Return [x, y] of the center of cell containing provided text 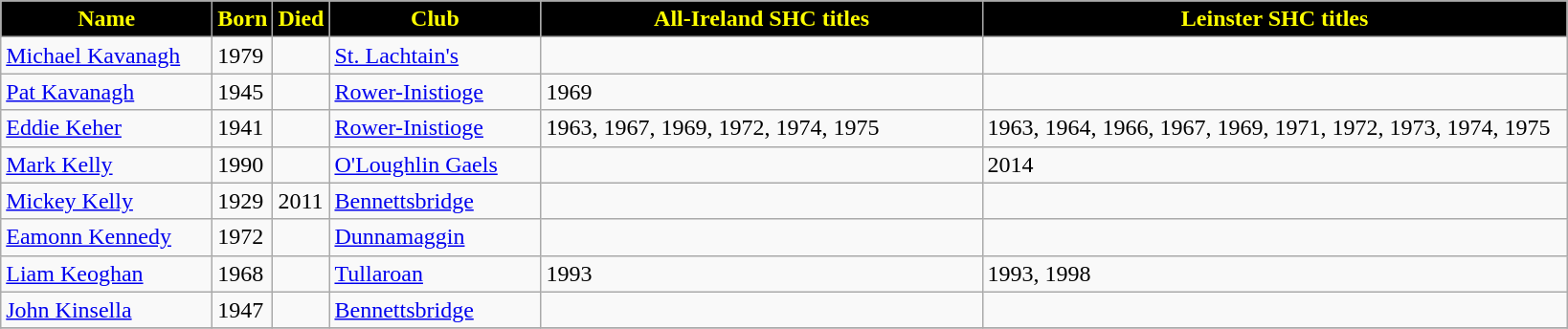
Leinster SHC titles [1275, 19]
Tullaroan [435, 274]
1979 [243, 55]
Club [435, 19]
Eddie Keher [107, 128]
1963, 1967, 1969, 1972, 1974, 1975 [762, 128]
1947 [243, 310]
Died [301, 19]
1993 [762, 274]
2011 [301, 201]
1941 [243, 128]
Mickey Kelly [107, 201]
Born [243, 19]
1968 [243, 274]
1990 [243, 164]
1969 [762, 92]
1945 [243, 92]
Dunnamaggin [435, 237]
2014 [1275, 164]
Pat Kavanagh [107, 92]
Liam Keoghan [107, 274]
All-Ireland SHC titles [762, 19]
1929 [243, 201]
Mark Kelly [107, 164]
1963, 1964, 1966, 1967, 1969, 1971, 1972, 1973, 1974, 1975 [1275, 128]
Name [107, 19]
St. Lachtain's [435, 55]
O'Loughlin Gaels [435, 164]
Eamonn Kennedy [107, 237]
Michael Kavanagh [107, 55]
John Kinsella [107, 310]
1993, 1998 [1275, 274]
1972 [243, 237]
